Extract the [X, Y] coordinate from the center of the cell holding the provided text.  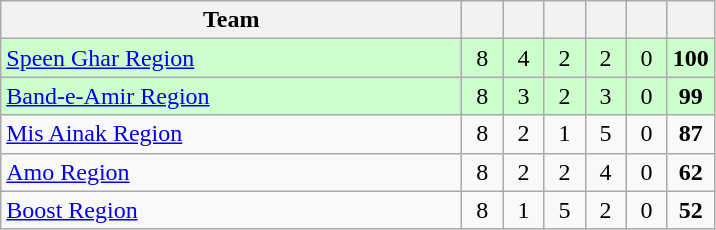
Band-e-Amir Region [232, 96]
87 [690, 134]
52 [690, 210]
Boost Region [232, 210]
Mis Ainak Region [232, 134]
Team [232, 20]
99 [690, 96]
Speen Ghar Region [232, 58]
Amo Region [232, 172]
100 [690, 58]
62 [690, 172]
